From the cell containing the given text, extract its center point as (X, Y) coordinate. 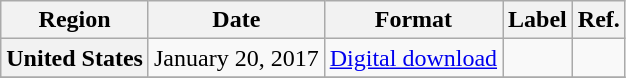
Label (538, 20)
Ref. (598, 20)
Date (236, 20)
Format (413, 20)
January 20, 2017 (236, 58)
United States (75, 58)
Region (75, 20)
Digital download (413, 58)
